Detect which cell encompasses the target text, then output its [x, y] center coordinate. 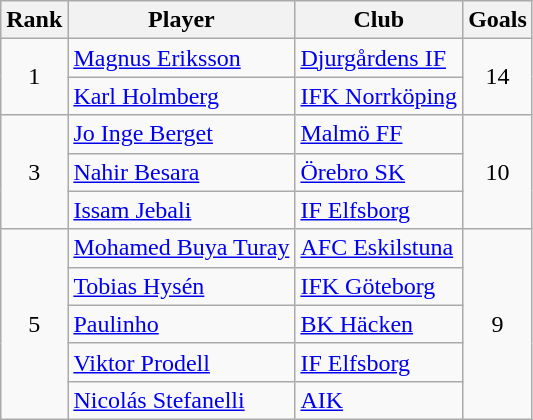
Viktor Prodell [182, 362]
Club [379, 20]
Rank [34, 20]
Issam Jebali [182, 210]
3 [34, 172]
1 [34, 77]
Nicolás Stefanelli [182, 400]
Örebro SK [379, 172]
14 [498, 77]
Paulinho [182, 324]
Malmö FF [379, 134]
Jo Inge Berget [182, 134]
Mohamed Buya Turay [182, 248]
IFK Norrköping [379, 96]
Player [182, 20]
Goals [498, 20]
10 [498, 172]
Magnus Eriksson [182, 58]
9 [498, 324]
5 [34, 324]
IFK Göteborg [379, 286]
Djurgårdens IF [379, 58]
AIK [379, 400]
Karl Holmberg [182, 96]
AFC Eskilstuna [379, 248]
BK Häcken [379, 324]
Tobias Hysén [182, 286]
Nahir Besara [182, 172]
